Output the (x, y) coordinate of the center of the cell containing the given text.  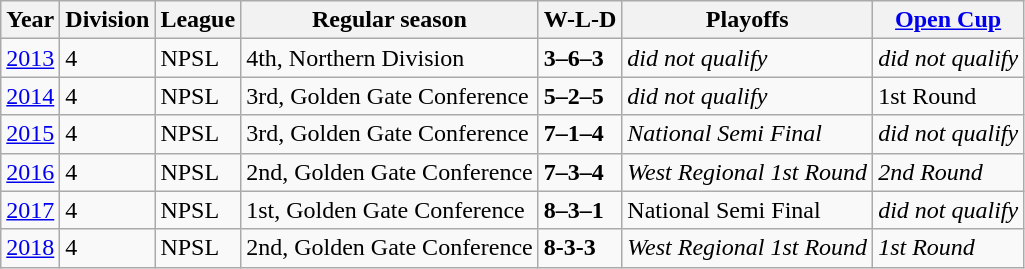
1st, Golden Gate Conference (390, 210)
Open Cup (948, 20)
2018 (30, 248)
5–2–5 (580, 96)
Year (30, 20)
4th, Northern Division (390, 58)
3–6–3 (580, 58)
2017 (30, 210)
2nd Round (948, 172)
7–1–4 (580, 134)
8-3-3 (580, 248)
Division (108, 20)
2016 (30, 172)
2013 (30, 58)
Playoffs (748, 20)
2015 (30, 134)
W-L-D (580, 20)
8–3–1 (580, 210)
Regular season (390, 20)
2014 (30, 96)
League (198, 20)
7–3–4 (580, 172)
